For the text-containing cell, return its midpoint in [X, Y] coordinate format. 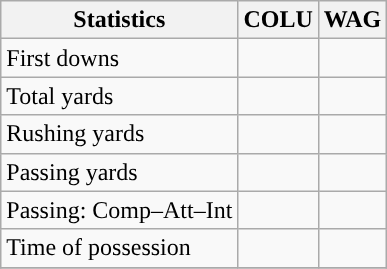
Rushing yards [120, 134]
Total yards [120, 96]
First downs [120, 58]
COLU [278, 20]
Statistics [120, 20]
Passing: Comp–Att–Int [120, 210]
WAG [352, 20]
Passing yards [120, 172]
Time of possession [120, 248]
